Return [x, y] of the center of cell containing provided text 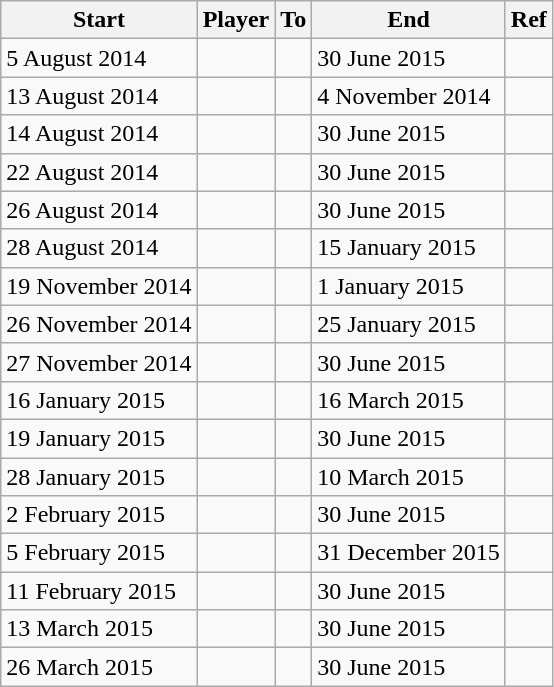
28 August 2014 [99, 248]
26 November 2014 [99, 324]
13 August 2014 [99, 96]
Start [99, 20]
2 February 2015 [99, 515]
15 January 2015 [409, 248]
31 December 2015 [409, 553]
10 March 2015 [409, 477]
1 January 2015 [409, 286]
14 August 2014 [99, 134]
25 January 2015 [409, 324]
4 November 2014 [409, 96]
26 August 2014 [99, 210]
28 January 2015 [99, 477]
Player [236, 20]
19 January 2015 [99, 438]
22 August 2014 [99, 172]
11 February 2015 [99, 591]
27 November 2014 [99, 362]
26 March 2015 [99, 667]
13 March 2015 [99, 629]
End [409, 20]
5 August 2014 [99, 58]
To [294, 20]
19 November 2014 [99, 286]
5 February 2015 [99, 553]
16 January 2015 [99, 400]
Ref [528, 20]
16 March 2015 [409, 400]
